Find where the given text appears and provide that cell's center as (X, Y) coordinate. 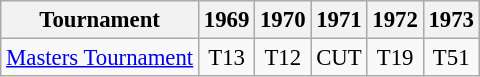
1972 (395, 20)
Masters Tournament (100, 58)
T12 (283, 58)
1973 (451, 20)
T51 (451, 58)
T13 (227, 58)
1970 (283, 20)
Tournament (100, 20)
T19 (395, 58)
1969 (227, 20)
1971 (339, 20)
CUT (339, 58)
